Return (X, Y) of the center of cell containing provided text 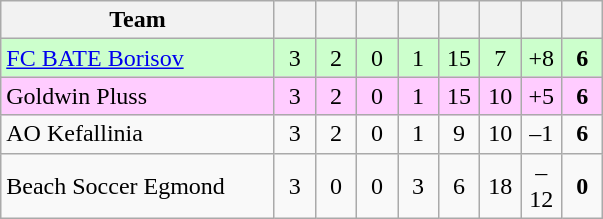
–1 (542, 134)
FC BATE Borisov (138, 58)
–12 (542, 186)
7 (500, 58)
+5 (542, 96)
Goldwin Pluss (138, 96)
18 (500, 186)
9 (460, 134)
+8 (542, 58)
Team (138, 20)
Beach Soccer Egmond (138, 186)
AO Kefallinia (138, 134)
